Provide the (X, Y) coordinate of the cell's center where the given text is located.  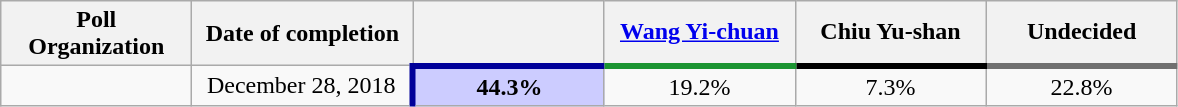
19.2% (700, 86)
Poll Organization (96, 34)
7.3% (890, 86)
Date of completion (302, 34)
44.3% (508, 86)
Chiu Yu-shan (890, 34)
December 28, 2018 (302, 86)
Undecided (1082, 34)
22.8% (1082, 86)
Wang Yi-chuan (700, 34)
